Locate the cell with the specified text and output its (X, Y) center coordinate. 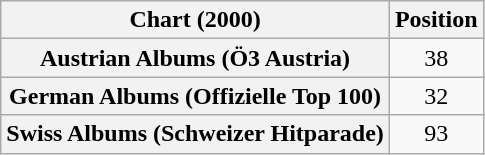
93 (436, 134)
Position (436, 20)
32 (436, 96)
38 (436, 58)
Chart (2000) (196, 20)
German Albums (Offizielle Top 100) (196, 96)
Swiss Albums (Schweizer Hitparade) (196, 134)
Austrian Albums (Ö3 Austria) (196, 58)
